Search for the cell housing the specified text and yield its [x, y] center coordinate. 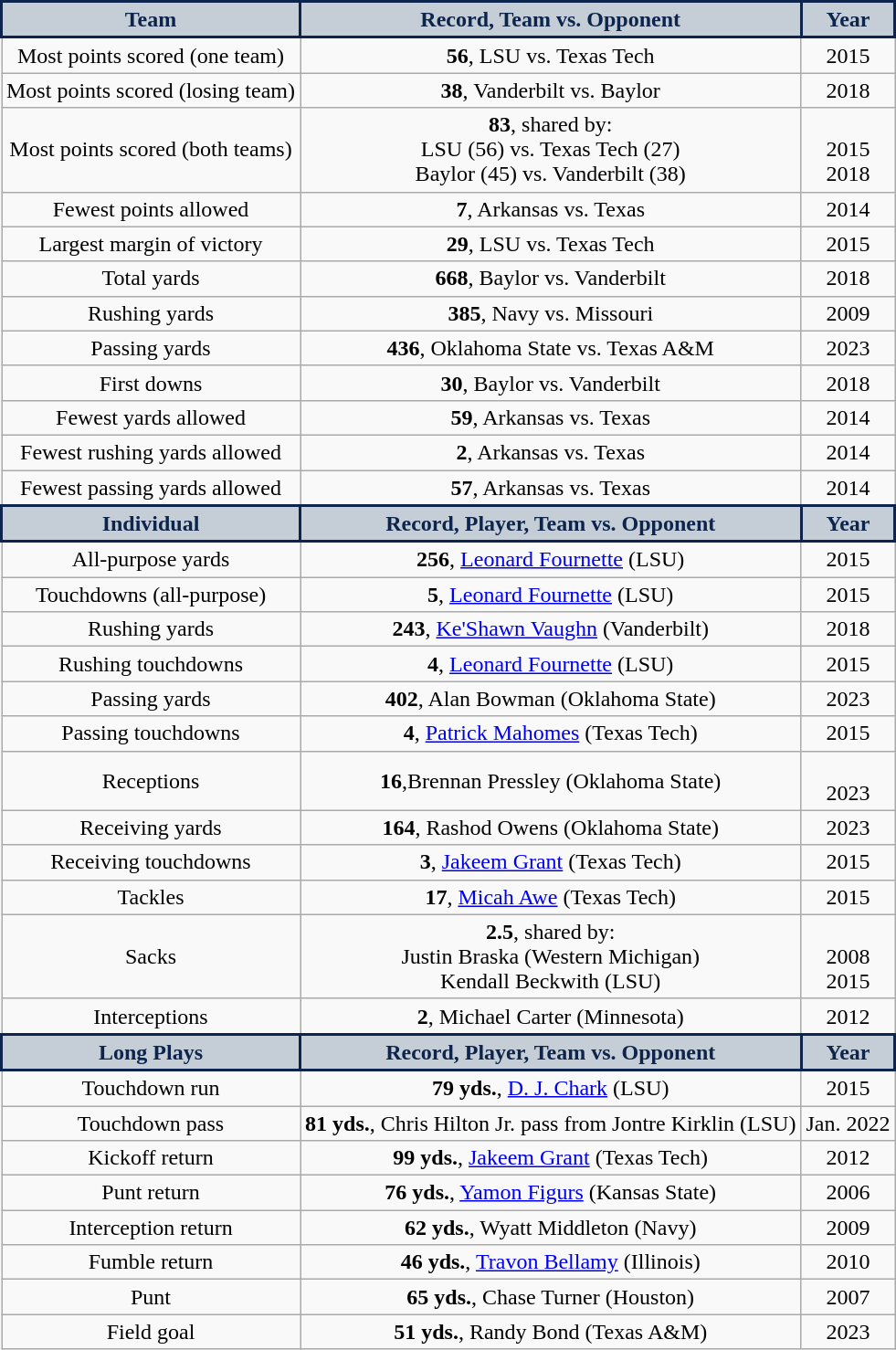
Receiving touchdowns [152, 862]
79 yds., D. J. Chark (LSU) [551, 1089]
57, Arkansas vs. Texas [551, 488]
2007 [848, 1297]
Field goal [152, 1332]
4, Patrick Mahomes (Texas Tech) [551, 733]
2010 [848, 1262]
46 yds., Travon Bellamy (Illinois) [551, 1262]
Fewest points allowed [152, 209]
Punt [152, 1297]
Punt return [152, 1193]
Touchdown run [152, 1089]
5, Leonard Fournette (LSU) [551, 595]
62 yds., Wyatt Middleton (Navy) [551, 1228]
Touchdowns (all-purpose) [152, 595]
Long Plays [152, 1052]
Interceptions [152, 1016]
256, Leonard Fournette (LSU) [551, 559]
Kickoff return [152, 1158]
30, Baylor vs. Vanderbilt [551, 383]
81 yds., Chris Hilton Jr. pass from Jontre Kirklin (LSU) [551, 1123]
65 yds., Chase Turner (Houston) [551, 1297]
Receiving yards [152, 828]
Jan. 2022 [848, 1123]
436, Oklahoma State vs. Texas A&M [551, 348]
385, Navy vs. Missouri [551, 313]
38, Vanderbilt vs. Baylor [551, 90]
Individual [152, 523]
20082015 [848, 956]
Touchdown pass [152, 1123]
17, Micah Awe (Texas Tech) [551, 897]
Tackles [152, 897]
3, Jakeem Grant (Texas Tech) [551, 862]
2, Arkansas vs. Texas [551, 452]
Passing touchdowns [152, 733]
2.5, shared by:Justin Braska (Western Michigan)Kendall Beckwith (LSU) [551, 956]
Sacks [152, 956]
Most points scored (both teams) [152, 150]
402, Alan Bowman (Oklahoma State) [551, 699]
Rushing touchdowns [152, 664]
20152018 [848, 150]
Team [152, 20]
2006 [848, 1193]
Fewest rushing yards allowed [152, 452]
164, Rashod Owens (Oklahoma State) [551, 828]
All-purpose yards [152, 559]
76 yds., Yamon Figurs (Kansas State) [551, 1193]
Record, Team vs. Opponent [551, 20]
Most points scored (one team) [152, 55]
7, Arkansas vs. Texas [551, 209]
51 yds., Randy Bond (Texas A&M) [551, 1332]
2, Michael Carter (Minnesota) [551, 1016]
Fumble return [152, 1262]
Fewest passing yards allowed [152, 488]
59, Arkansas vs. Texas [551, 417]
56, LSU vs. Texas Tech [551, 55]
668, Baylor vs. Vanderbilt [551, 279]
Fewest yards allowed [152, 417]
Total yards [152, 279]
4, Leonard Fournette (LSU) [551, 664]
Receptions [152, 780]
Largest margin of victory [152, 244]
16,Brennan Pressley (Oklahoma State) [551, 780]
First downs [152, 383]
Interception return [152, 1228]
83, shared by:LSU (56) vs. Texas Tech (27)Baylor (45) vs. Vanderbilt (38) [551, 150]
99 yds., Jakeem Grant (Texas Tech) [551, 1158]
29, LSU vs. Texas Tech [551, 244]
Most points scored (losing team) [152, 90]
243, Ke'Shawn Vaughn (Vanderbilt) [551, 629]
